Identify which cell holds the provided text, then report its [x, y] central coordinate. 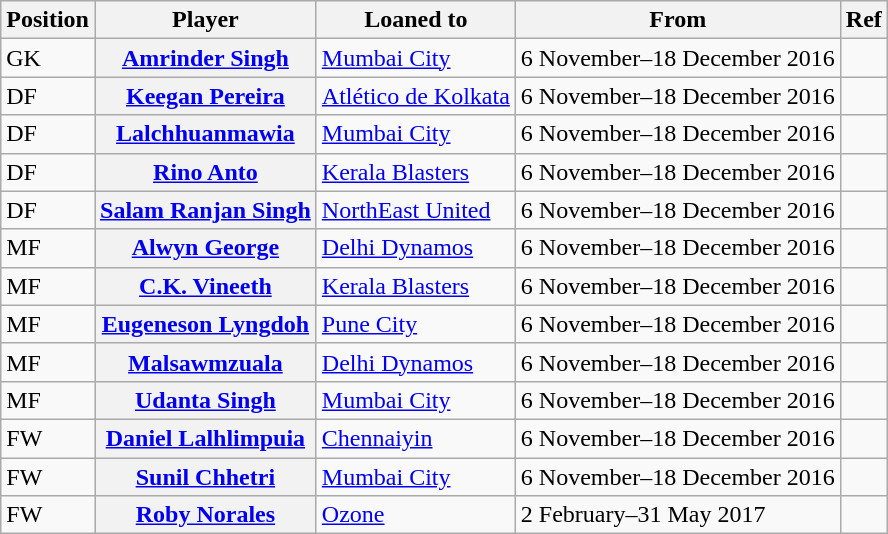
Ozone [416, 515]
Keegan Pereira [205, 96]
Eugeneson Lyngdoh [205, 324]
Alwyn George [205, 248]
C.K. Vineeth [205, 286]
Daniel Lalhlimpuia [205, 438]
Amrinder Singh [205, 58]
2 February–31 May 2017 [678, 515]
Pune City [416, 324]
Ref [864, 20]
Player [205, 20]
Loaned to [416, 20]
Sunil Chhetri [205, 477]
NorthEast United [416, 210]
Rino Anto [205, 172]
GK [48, 58]
Roby Norales [205, 515]
Udanta Singh [205, 400]
Position [48, 20]
Lalchhuanmawia [205, 134]
Malsawmzuala [205, 362]
Salam Ranjan Singh [205, 210]
Atlético de Kolkata [416, 96]
From [678, 20]
Chennaiyin [416, 438]
